Scan for the cell matching the given text and deliver its (x, y) coordinate at center. 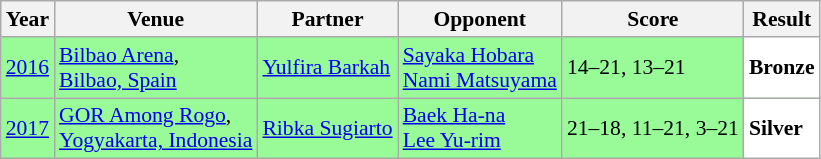
14–21, 13–21 (653, 68)
2016 (28, 68)
Venue (156, 19)
2017 (28, 128)
21–18, 11–21, 3–21 (653, 128)
Score (653, 19)
Ribka Sugiarto (327, 128)
Sayaka Hobara Nami Matsuyama (480, 68)
Bronze (782, 68)
Silver (782, 128)
Yulfira Barkah (327, 68)
Opponent (480, 19)
Bilbao Arena,Bilbao, Spain (156, 68)
Partner (327, 19)
Year (28, 19)
GOR Among Rogo,Yogyakarta, Indonesia (156, 128)
Baek Ha-na Lee Yu-rim (480, 128)
Result (782, 19)
